Capture the cell that displays the provided text and extract its (x, y) central coordinate. 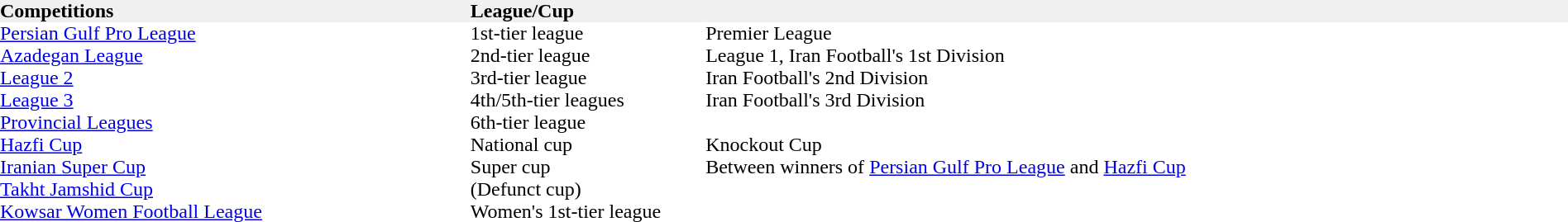
6th-tier league (588, 122)
1st-tier league (588, 33)
Iranian Super Cup (235, 167)
League 2 (235, 78)
National cup (588, 145)
2nd-tier league (588, 56)
Iran Football's 3rd Division (1136, 101)
Takht Jamshid Cup (235, 190)
(Defunct cup) (588, 190)
Between winners of Persian Gulf Pro League and Hazfi Cup (1136, 167)
Premier League (1136, 33)
Super cup (588, 167)
3rd-tier league (588, 78)
Hazfi Cup (235, 145)
Provincial Leagues (235, 122)
4th/5th-tier leagues (588, 101)
League 1, Iran Football's 1st Division (1136, 56)
Iran Football's 2nd Division (1136, 78)
League 3 (235, 101)
League/Cup (588, 12)
Competitions (235, 12)
Knockout Cup (1136, 145)
Azadegan League (235, 56)
Persian Gulf Pro League (235, 33)
